Identify which cell holds the provided text, then report its (x, y) central coordinate. 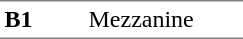
Mezzanine (164, 20)
B1 (42, 20)
